Detect which cell encompasses the target text, then output its [x, y] center coordinate. 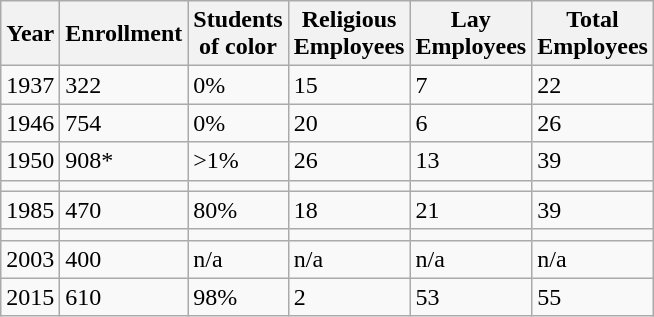
754 [124, 123]
53 [471, 297]
15 [349, 85]
1985 [30, 210]
1937 [30, 85]
Studentsof color [238, 34]
Enrollment [124, 34]
322 [124, 85]
13 [471, 161]
>1% [238, 161]
1946 [30, 123]
ReligiousEmployees [349, 34]
470 [124, 210]
98% [238, 297]
7 [471, 85]
1950 [30, 161]
400 [124, 259]
TotalEmployees [593, 34]
6 [471, 123]
22 [593, 85]
2015 [30, 297]
55 [593, 297]
Year [30, 34]
21 [471, 210]
2 [349, 297]
908* [124, 161]
80% [238, 210]
2003 [30, 259]
610 [124, 297]
LayEmployees [471, 34]
18 [349, 210]
20 [349, 123]
